Scan for the cell matching the given text and deliver its [x, y] coordinate at center. 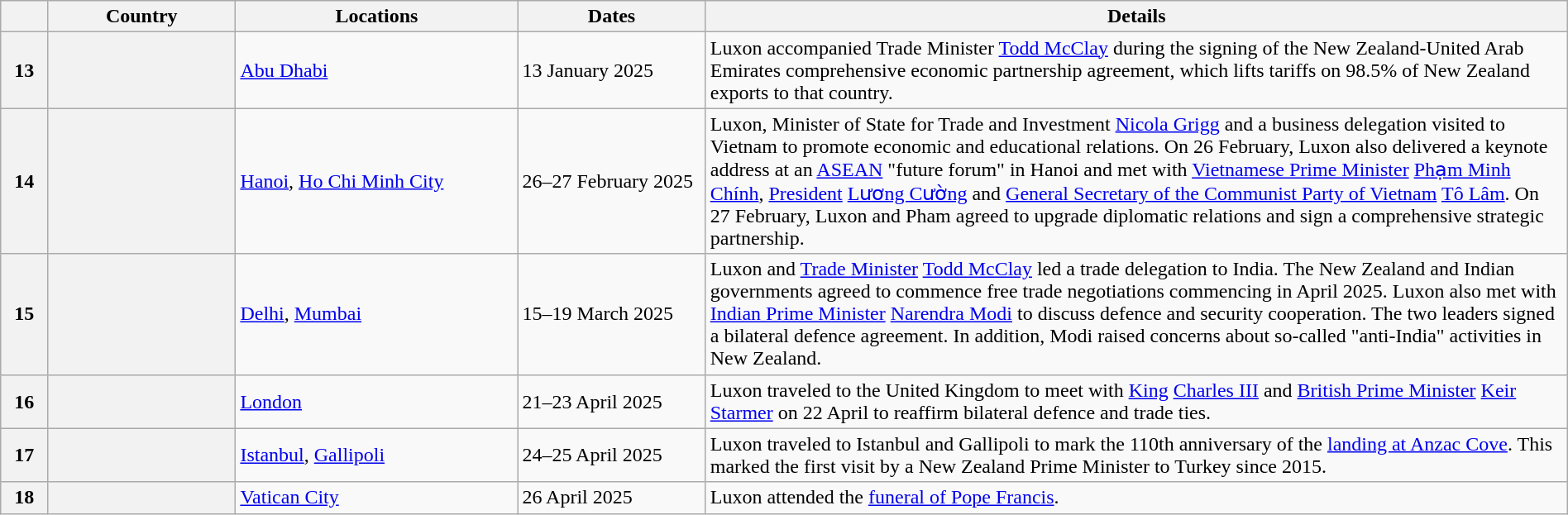
15–19 March 2025 [612, 314]
Dates [612, 17]
Luxon attended the funeral of Pope Francis. [1136, 498]
17 [25, 455]
Vatican City [377, 498]
26–27 February 2025 [612, 181]
24–25 April 2025 [612, 455]
16 [25, 402]
Istanbul, Gallipoli [377, 455]
Abu Dhabi [377, 70]
13 [25, 70]
Hanoi, Ho Chi Minh City [377, 181]
18 [25, 498]
Locations [377, 17]
21–23 April 2025 [612, 402]
14 [25, 181]
London [377, 402]
26 April 2025 [612, 498]
15 [25, 314]
Details [1136, 17]
Country [142, 17]
13 January 2025 [612, 70]
Delhi, Mumbai [377, 314]
